Scan for the cell matching the given text and deliver its [x, y] coordinate at center. 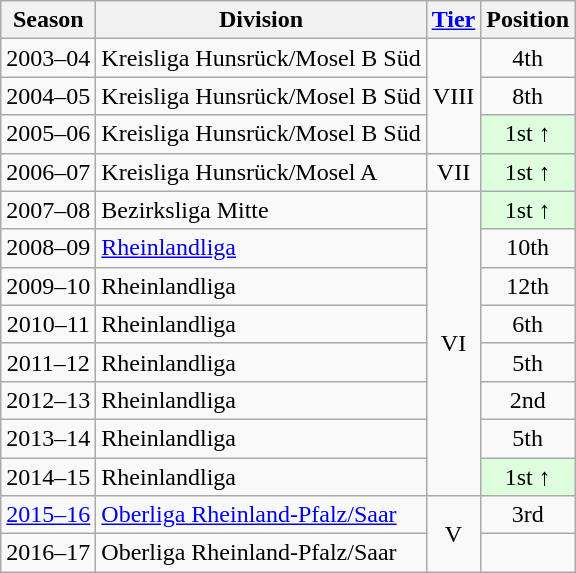
2010–11 [48, 324]
2015–16 [48, 515]
2016–17 [48, 553]
12th [528, 286]
2009–10 [48, 286]
2012–13 [48, 400]
2005–06 [48, 134]
8th [528, 96]
2014–15 [48, 477]
Bezirksliga Mitte [261, 210]
2008–09 [48, 248]
VII [454, 172]
V [454, 534]
2nd [528, 400]
2004–05 [48, 96]
2003–04 [48, 58]
Season [48, 20]
VI [454, 343]
2013–14 [48, 438]
Kreisliga Hunsrück/Mosel A [261, 172]
Division [261, 20]
6th [528, 324]
Tier [454, 20]
2011–12 [48, 362]
4th [528, 58]
VIII [454, 96]
10th [528, 248]
3rd [528, 515]
Position [528, 20]
2006–07 [48, 172]
2007–08 [48, 210]
